Scan for the cell matching the given text and deliver its (x, y) coordinate at center. 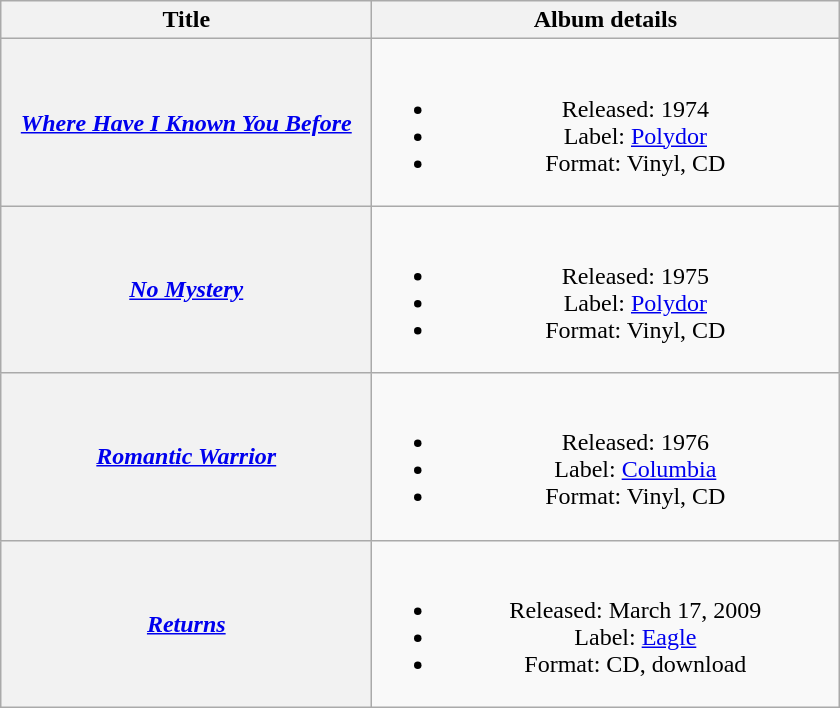
Where Have I Known You Before (186, 122)
No Mystery (186, 290)
Released: 1976Label: ColumbiaFormat: Vinyl, CD (606, 456)
Returns (186, 624)
Released: 1974Label: PolydorFormat: Vinyl, CD (606, 122)
Album details (606, 20)
Released: 1975Label: PolydorFormat: Vinyl, CD (606, 290)
Romantic Warrior (186, 456)
Released: March 17, 2009Label: EagleFormat: CD, download (606, 624)
Title (186, 20)
